From the cell containing the given text, extract its center point as (x, y) coordinate. 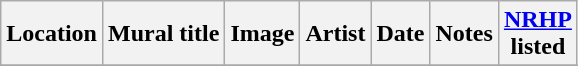
Artist (336, 34)
Date (400, 34)
Notes (464, 34)
NRHPlisted (538, 34)
Location (52, 34)
Image (262, 34)
Mural title (163, 34)
